Identify which cell holds the provided text, then report its (x, y) central coordinate. 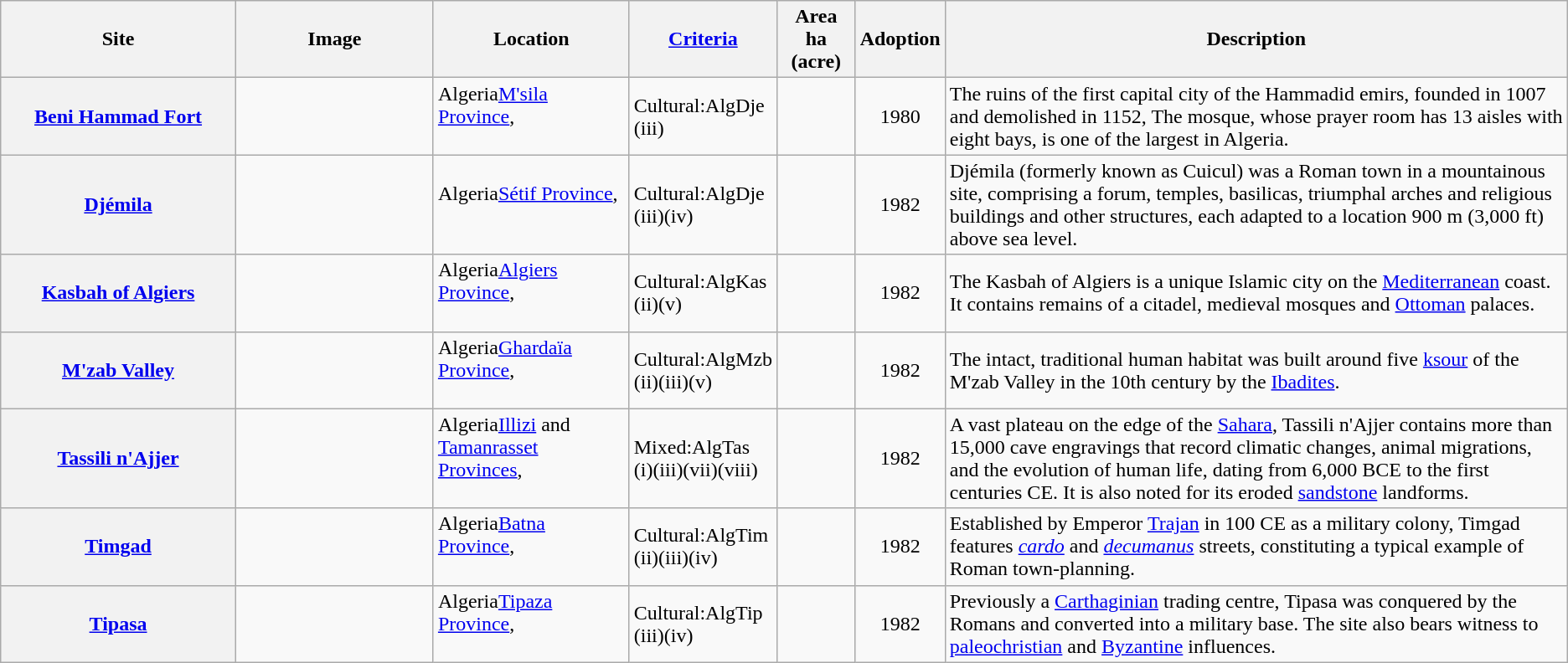
Cultural:AlgTim(ii)(iii)(iv) (703, 547)
Mixed:AlgTas(i)(iii)(vii)(viii) (703, 459)
Beni Hammad Fort (119, 116)
AlgeriaIllizi and Tamanrasset Provinces, (531, 459)
M'zab Valley (119, 370)
The intact, traditional human habitat was built around five ksour of the M'zab Valley in the 10th century by the Ibadites. (1256, 370)
AlgeriaGhardaïa Province, (531, 370)
Image (334, 39)
AlgeriaAlgiers Province, (531, 293)
Criteria (703, 39)
Site (119, 39)
Tassili n'Ajjer (119, 459)
Cultural:AlgMzb(ii)(iii)(v) (703, 370)
Areaha (acre) (817, 39)
AlgeriaM'sila Province, (531, 116)
The Kasbah of Algiers is a unique Islamic city on the Mediterranean coast. It contains remains of a citadel, medieval mosques and Ottoman palaces. (1256, 293)
Adoption (900, 39)
AlgeriaTipaza Province, (531, 624)
AlgeriaSétif Province, (531, 204)
Kasbah of Algiers (119, 293)
Cultural:AlgTip(iii)(iv) (703, 624)
Djémila (119, 204)
Description (1256, 39)
Location (531, 39)
Cultural:AlgKas(ii)(v) (703, 293)
1980 (900, 116)
Cultural:AlgDje(iii)(iv) (703, 204)
Cultural:AlgDje(iii) (703, 116)
Timgad (119, 547)
Tipasa (119, 624)
AlgeriaBatna Province, (531, 547)
